Provide the (x, y) coordinate of the cell's center where the given text is located.  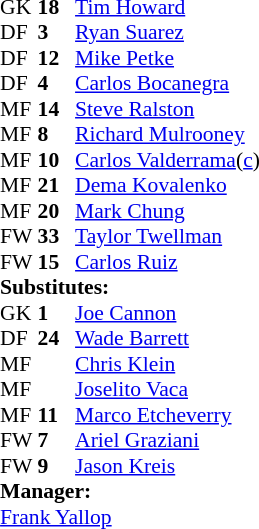
1 (57, 313)
14 (57, 109)
4 (57, 83)
12 (57, 58)
8 (57, 135)
15 (57, 262)
GK (19, 313)
20 (57, 211)
33 (57, 237)
10 (57, 160)
3 (57, 33)
11 (57, 415)
21 (57, 185)
7 (57, 441)
24 (57, 339)
9 (57, 466)
